Capture the cell that displays the provided text and extract its (x, y) central coordinate. 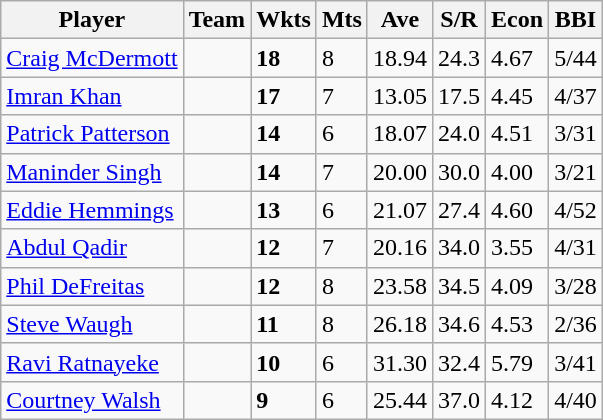
4.67 (518, 58)
Imran Khan (92, 96)
Wkts (284, 20)
Econ (518, 20)
Player (92, 20)
4/52 (576, 210)
26.18 (400, 324)
3/21 (576, 172)
4.53 (518, 324)
30.0 (458, 172)
20.00 (400, 172)
Steve Waugh (92, 324)
17.5 (458, 96)
Phil DeFreitas (92, 286)
24.3 (458, 58)
Courtney Walsh (92, 400)
34.0 (458, 248)
Team (217, 20)
17 (284, 96)
37.0 (458, 400)
10 (284, 362)
4.09 (518, 286)
3/28 (576, 286)
21.07 (400, 210)
18.94 (400, 58)
Eddie Hemmings (92, 210)
20.16 (400, 248)
4/37 (576, 96)
4.51 (518, 134)
Mts (342, 20)
Maninder Singh (92, 172)
25.44 (400, 400)
23.58 (400, 286)
11 (284, 324)
4/31 (576, 248)
18 (284, 58)
5.79 (518, 362)
4.00 (518, 172)
Ave (400, 20)
Ravi Ratnayeke (92, 362)
3.55 (518, 248)
9 (284, 400)
4/40 (576, 400)
32.4 (458, 362)
24.0 (458, 134)
13.05 (400, 96)
34.6 (458, 324)
BBI (576, 20)
2/36 (576, 324)
13 (284, 210)
4.12 (518, 400)
S/R (458, 20)
Patrick Patterson (92, 134)
18.07 (400, 134)
31.30 (400, 362)
4.45 (518, 96)
3/31 (576, 134)
Craig McDermott (92, 58)
4.60 (518, 210)
27.4 (458, 210)
3/41 (576, 362)
34.5 (458, 286)
Abdul Qadir (92, 248)
5/44 (576, 58)
